Return (x, y) of the center of cell containing provided text 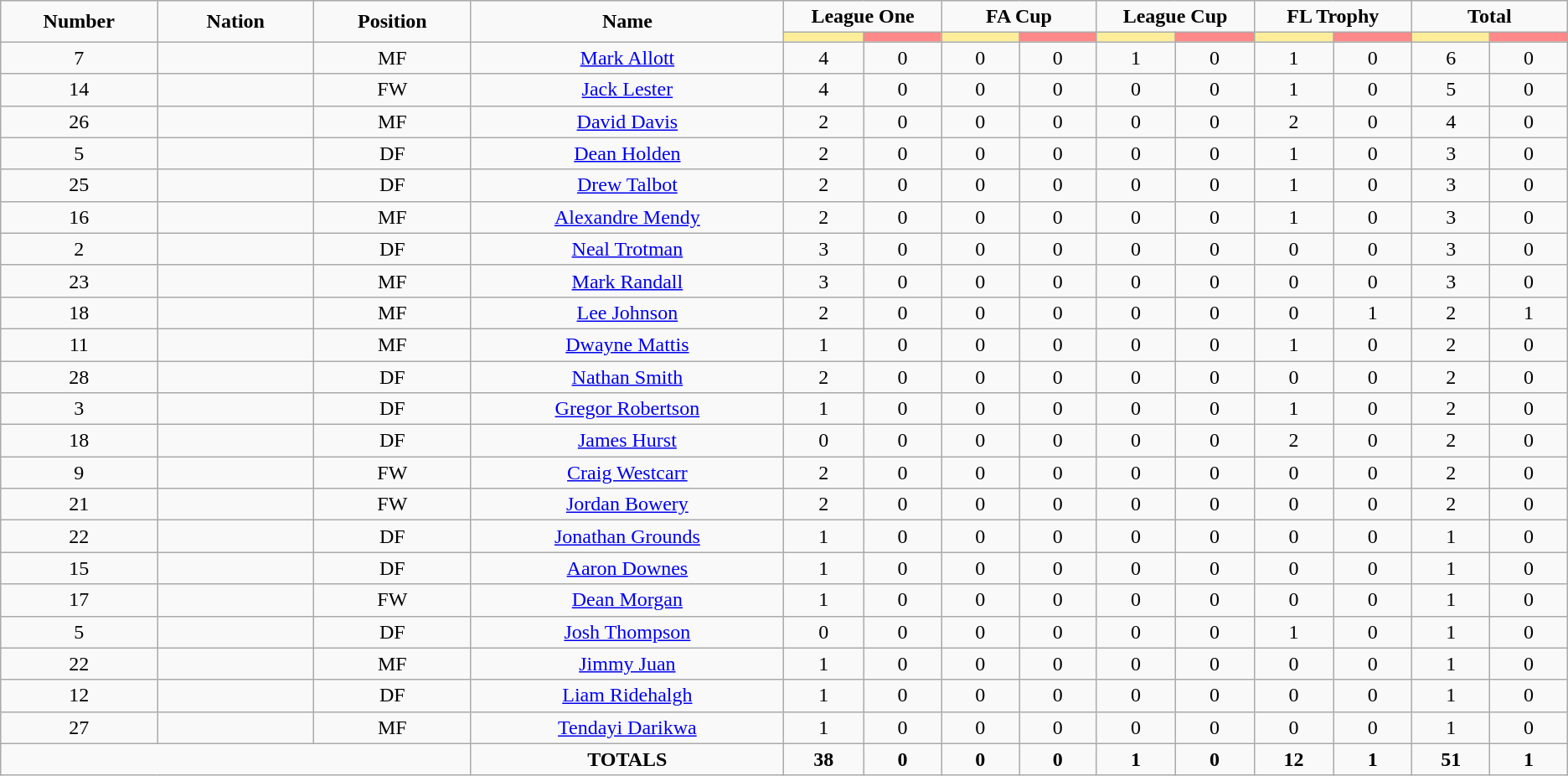
38 (824, 759)
Number (79, 22)
Liam Ridehalgh (627, 696)
League One (863, 17)
Jack Lester (627, 90)
Alexandre Mendy (627, 217)
League Cup (1175, 17)
Mark Randall (627, 281)
28 (79, 376)
TOTALS (627, 759)
Name (627, 22)
21 (79, 504)
Gregor Robertson (627, 409)
17 (79, 600)
Jonathan Grounds (627, 536)
27 (79, 727)
26 (79, 122)
15 (79, 568)
James Hurst (627, 441)
FA Cup (1019, 17)
11 (79, 344)
Position (392, 22)
9 (79, 473)
Dean Holden (627, 153)
25 (79, 185)
Josh Thompson (627, 632)
FL Trophy (1333, 17)
Craig Westcarr (627, 473)
David Davis (627, 122)
Aaron Downes (627, 568)
Neal Trotman (627, 249)
14 (79, 90)
Jordan Bowery (627, 504)
Dean Morgan (627, 600)
Mark Allott (627, 58)
Nathan Smith (627, 376)
51 (1451, 759)
Jimmy Juan (627, 664)
Drew Talbot (627, 185)
7 (79, 58)
Nation (236, 22)
23 (79, 281)
Dwayne Mattis (627, 344)
Tendayi Darikwa (627, 727)
16 (79, 217)
Lee Johnson (627, 313)
6 (1451, 58)
Total (1489, 17)
